Search for the cell housing the specified text and yield its (X, Y) center coordinate. 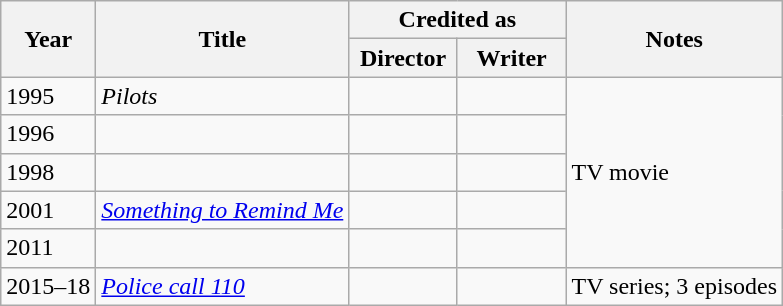
TV movie (674, 172)
Credited as (458, 20)
2001 (48, 210)
Director (404, 58)
Notes (674, 39)
2015–18 (48, 286)
TV series; 3 episodes (674, 286)
Year (48, 39)
Something to Remind Me (222, 210)
1996 (48, 134)
1995 (48, 96)
Title (222, 39)
Pilots (222, 96)
1998 (48, 172)
2011 (48, 248)
Writer (512, 58)
Police call 110 (222, 286)
